Return (x, y) of the center of cell containing provided text 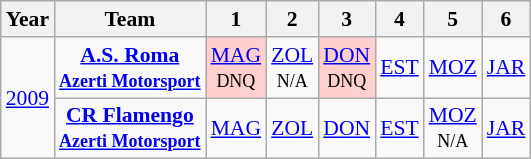
MOZ N/A (453, 128)
4 (400, 19)
MAG DNQ (236, 68)
DON (346, 128)
3 (346, 19)
6 (506, 19)
MOZ (453, 68)
A.S. RomaAzerti Motorsport (130, 68)
ZOL N/A (292, 68)
1 (236, 19)
DON DNQ (346, 68)
MAG (236, 128)
ZOL (292, 128)
Year (28, 19)
2 (292, 19)
5 (453, 19)
Team (130, 19)
CR FlamengoAzerti Motorsport (130, 128)
2009 (28, 98)
